Determine the (X, Y) coordinate at the center of the cell enclosing the given text.  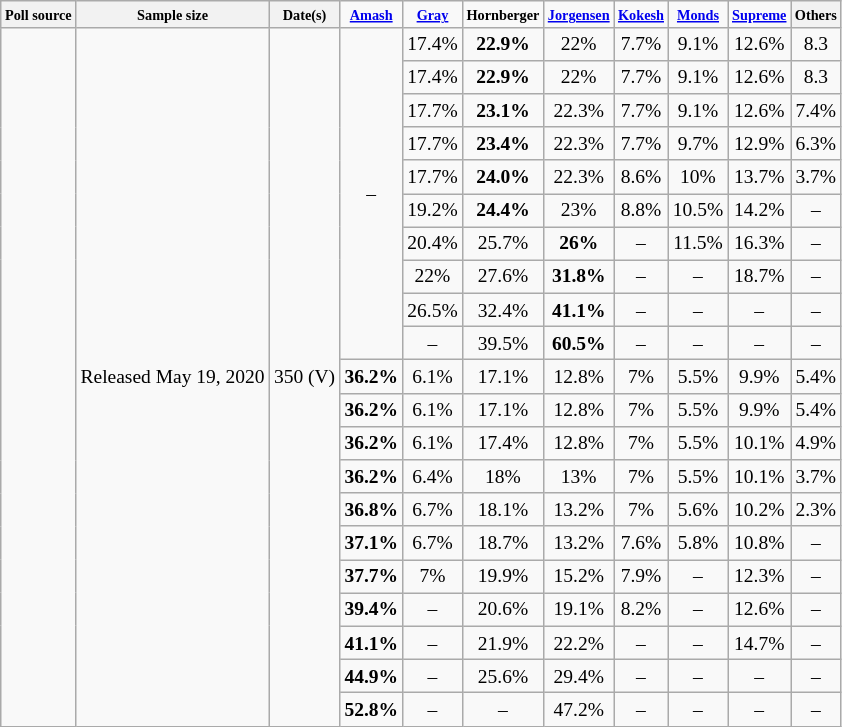
19.9% (502, 576)
32.4% (502, 310)
Released May 19, 2020 (172, 376)
7.4% (816, 110)
4.9% (816, 442)
Others (816, 14)
8.8% (641, 210)
18.1% (502, 510)
39.4% (372, 610)
31.8% (579, 276)
24.0% (502, 176)
13% (579, 476)
19.1% (579, 610)
Amash (372, 14)
24.4% (502, 210)
23.1% (502, 110)
18% (502, 476)
8.6% (641, 176)
11.5% (698, 244)
7.6% (641, 542)
23.4% (502, 144)
22.2% (579, 642)
25.7% (502, 244)
5.8% (698, 542)
9.7% (698, 144)
37.1% (372, 542)
7.9% (641, 576)
25.6% (502, 676)
8.2% (641, 610)
60.5% (579, 344)
13.7% (760, 176)
20.6% (502, 610)
44.9% (372, 676)
10.2% (760, 510)
2.3% (816, 510)
Poll source (38, 14)
14.2% (760, 210)
Sample size (172, 14)
6.3% (816, 144)
10% (698, 176)
5.6% (698, 510)
350 (V) (304, 376)
15.2% (579, 576)
47.2% (579, 710)
10.5% (698, 210)
Hornberger (502, 14)
36.8% (372, 510)
14.7% (760, 642)
21.9% (502, 642)
29.4% (579, 676)
26% (579, 244)
12.3% (760, 576)
Monds (698, 14)
39.5% (502, 344)
26.5% (433, 310)
52.8% (372, 710)
20.4% (433, 244)
10.8% (760, 542)
37.7% (372, 576)
Kokesh (641, 14)
Jorgensen (579, 14)
Date(s) (304, 14)
6.4% (433, 476)
Supreme (760, 14)
16.3% (760, 244)
12.9% (760, 144)
23% (579, 210)
19.2% (433, 210)
27.6% (502, 276)
Gray (433, 14)
